Output the (X, Y) coordinate of the center of the cell containing the given text.  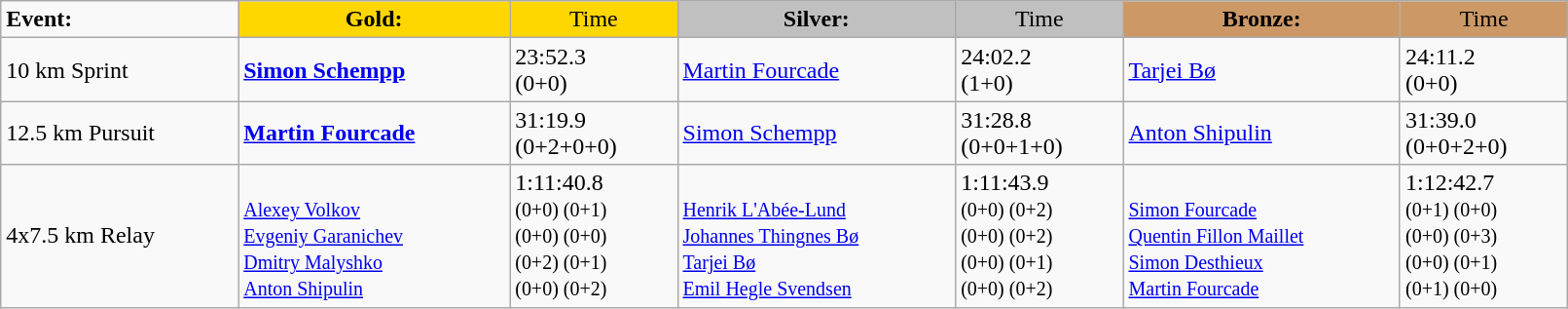
31:39.0(0+0+2+0) (1483, 133)
24:11.2(0+0) (1483, 70)
Gold: (374, 19)
23:52.3(0+0) (594, 70)
1:12:42.7(0+1) (0+0)(0+0) (0+3)(0+0) (0+1)(0+1) (0+0) (1483, 236)
Silver: (817, 19)
1:11:43.9(0+0) (0+2)(0+0) (0+2)(0+0) (0+1)(0+0) (0+2) (1039, 236)
1:11:40.8(0+0) (0+1)(0+0) (0+0)(0+2) (0+1)(0+0) (0+2) (594, 236)
31:28.8(0+0+1+0) (1039, 133)
Anton Shipulin (1261, 133)
31:19.9(0+2+0+0) (594, 133)
Bronze: (1261, 19)
Event: (120, 19)
10 km Sprint (120, 70)
Henrik L'Abée-LundJohannes Thingnes BøTarjei BøEmil Hegle Svendsen (817, 236)
4x7.5 km Relay (120, 236)
Alexey VolkovEvgeniy GaranichevDmitry MalyshkoAnton Shipulin (374, 236)
Simon FourcadeQuentin Fillon MailletSimon DesthieuxMartin Fourcade (1261, 236)
Tarjei Bø (1261, 70)
12.5 km Pursuit (120, 133)
24:02.2(1+0) (1039, 70)
